For the text-containing cell, return its midpoint in (X, Y) coordinate format. 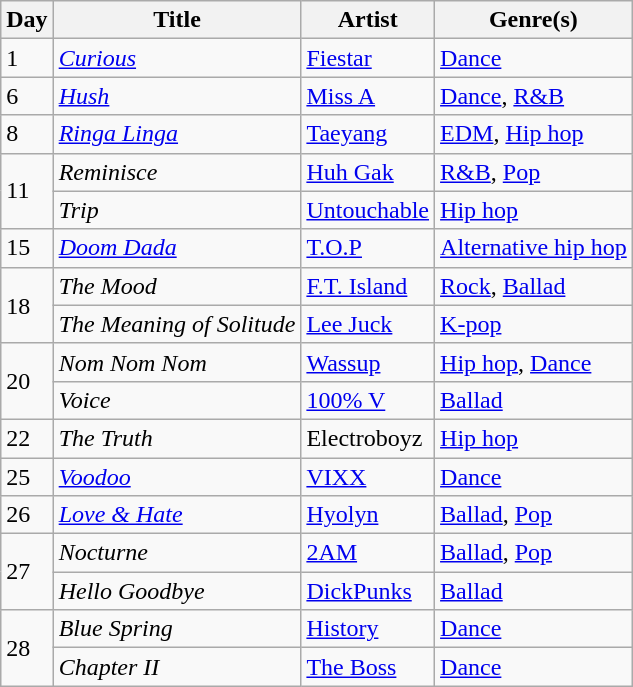
Reminisce (177, 172)
6 (27, 96)
28 (27, 648)
2AM (368, 553)
Huh Gak (368, 172)
Hip hop, Dance (534, 362)
DickPunks (368, 591)
EDM, Hip hop (534, 134)
T.O.P (368, 248)
Ringa Linga (177, 134)
27 (27, 572)
Electroboyz (368, 438)
The Boss (368, 667)
History (368, 629)
K-pop (534, 324)
Voice (177, 400)
F.T. Island (368, 286)
Title (177, 20)
The Truth (177, 438)
15 (27, 248)
Doom Dada (177, 248)
Hush (177, 96)
Hello Goodbye (177, 591)
Genre(s) (534, 20)
Wassup (368, 362)
Dance, R&B (534, 96)
Nom Nom Nom (177, 362)
20 (27, 381)
R&B, Pop (534, 172)
Nocturne (177, 553)
Curious (177, 58)
26 (27, 515)
8 (27, 134)
22 (27, 438)
Blue Spring (177, 629)
1 (27, 58)
Voodoo (177, 477)
Rock, Ballad (534, 286)
The Meaning of Solitude (177, 324)
Taeyang (368, 134)
25 (27, 477)
Chapter II (177, 667)
18 (27, 305)
The Mood (177, 286)
Hyolyn (368, 515)
Trip (177, 210)
Untouchable (368, 210)
Fiestar (368, 58)
Love & Hate (177, 515)
Alternative hip hop (534, 248)
Miss A (368, 96)
Artist (368, 20)
VIXX (368, 477)
Lee Juck (368, 324)
Day (27, 20)
11 (27, 191)
100% V (368, 400)
